Provide the [x, y] coordinate of the cell's center where the given text is located.  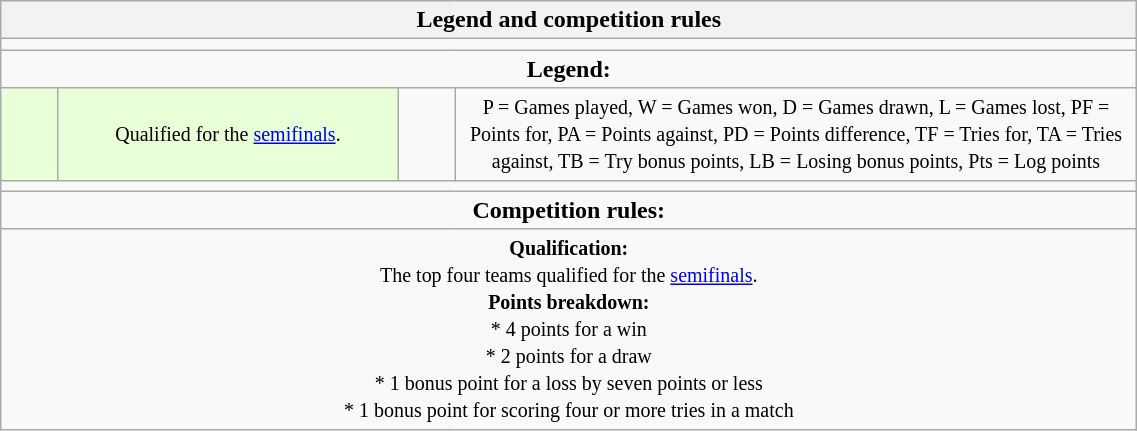
Legend: [569, 69]
Competition rules: [569, 210]
Legend and competition rules [569, 20]
Qualified for the semifinals. [228, 134]
